For the text-containing cell, return its midpoint in [X, Y] coordinate format. 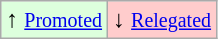
↑ Promoted [54, 20]
↓ Relegated [162, 20]
